Find where the given text appears and provide that cell's center as [X, Y] coordinate. 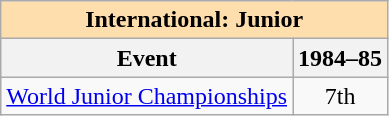
International: Junior [194, 20]
7th [340, 96]
1984–85 [340, 58]
World Junior Championships [147, 96]
Event [147, 58]
